Locate the cell with the specified text and output its (x, y) center coordinate. 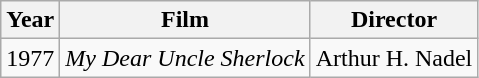
1977 (30, 58)
Film (185, 20)
Director (394, 20)
My Dear Uncle Sherlock (185, 58)
Year (30, 20)
Arthur H. Nadel (394, 58)
